Provide the [X, Y] coordinate of the cell's center where the given text is located.  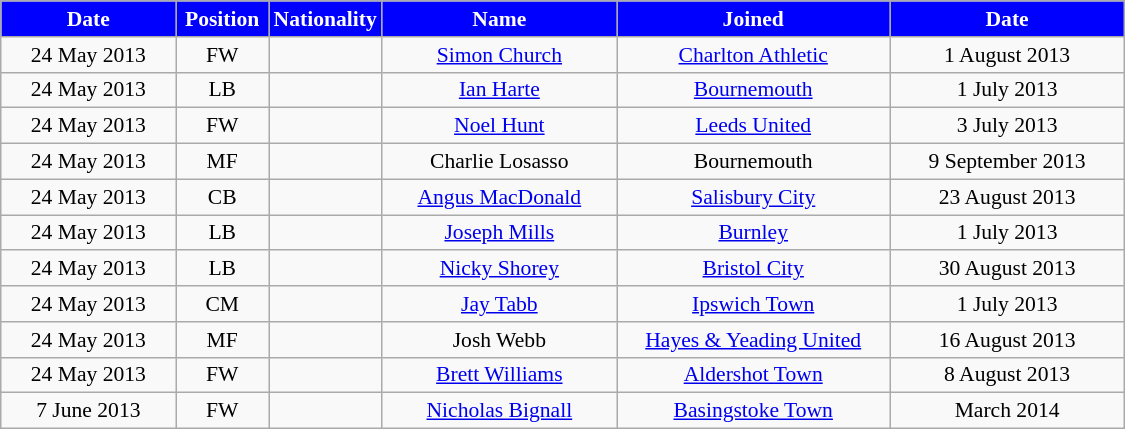
CM [222, 304]
Ian Harte [500, 90]
March 2014 [1008, 411]
Angus MacDonald [500, 197]
Position [222, 19]
Charlie Losasso [500, 162]
Basingstoke Town [754, 411]
Josh Webb [500, 340]
Hayes & Yeading United [754, 340]
Nicholas Bignall [500, 411]
Noel Hunt [500, 126]
Nationality [324, 19]
Joseph Mills [500, 233]
8 August 2013 [1008, 375]
23 August 2013 [1008, 197]
Jay Tabb [500, 304]
Burnley [754, 233]
CB [222, 197]
Bristol City [754, 269]
Leeds United [754, 126]
Name [500, 19]
Joined [754, 19]
1 August 2013 [1008, 55]
Aldershot Town [754, 375]
Ipswich Town [754, 304]
Salisbury City [754, 197]
Nicky Shorey [500, 269]
30 August 2013 [1008, 269]
16 August 2013 [1008, 340]
3 July 2013 [1008, 126]
Brett Williams [500, 375]
Charlton Athletic [754, 55]
Simon Church [500, 55]
7 June 2013 [88, 411]
9 September 2013 [1008, 162]
